Provide the (X, Y) coordinate of the cell's center where the given text is located.  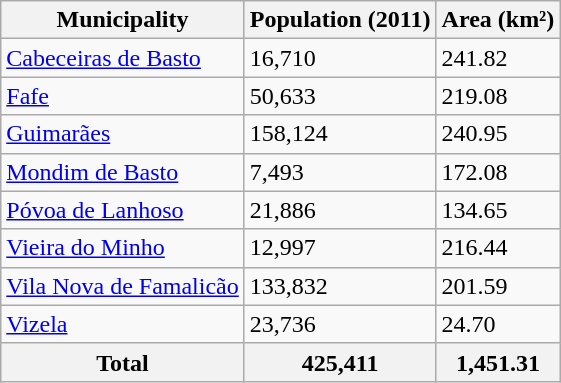
241.82 (498, 58)
23,736 (340, 324)
Cabeceiras de Basto (123, 58)
1,451.31 (498, 362)
134.65 (498, 210)
Póvoa de Lanhoso (123, 210)
16,710 (340, 58)
Total (123, 362)
Vizela (123, 324)
240.95 (498, 134)
Fafe (123, 96)
133,832 (340, 286)
21,886 (340, 210)
Mondim de Basto (123, 172)
201.59 (498, 286)
Vieira do Minho (123, 248)
7,493 (340, 172)
172.08 (498, 172)
Guimarães (123, 134)
24.70 (498, 324)
50,633 (340, 96)
Population (2011) (340, 20)
12,997 (340, 248)
Area (km²) (498, 20)
Vila Nova de Famalicão (123, 286)
158,124 (340, 134)
425,411 (340, 362)
Municipality (123, 20)
219.08 (498, 96)
216.44 (498, 248)
